Determine the (X, Y) coordinate at the center of the cell enclosing the given text.  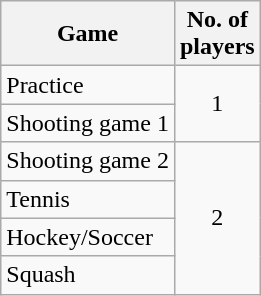
Squash (88, 275)
Tennis (88, 199)
1 (217, 104)
Practice (88, 85)
Shooting game 1 (88, 123)
Shooting game 2 (88, 161)
Game (88, 34)
Hockey/Soccer (88, 237)
2 (217, 218)
No. ofplayers (217, 34)
